Pinpoint the cell where the given text exists, returning its [x, y] midpoint coordinate. 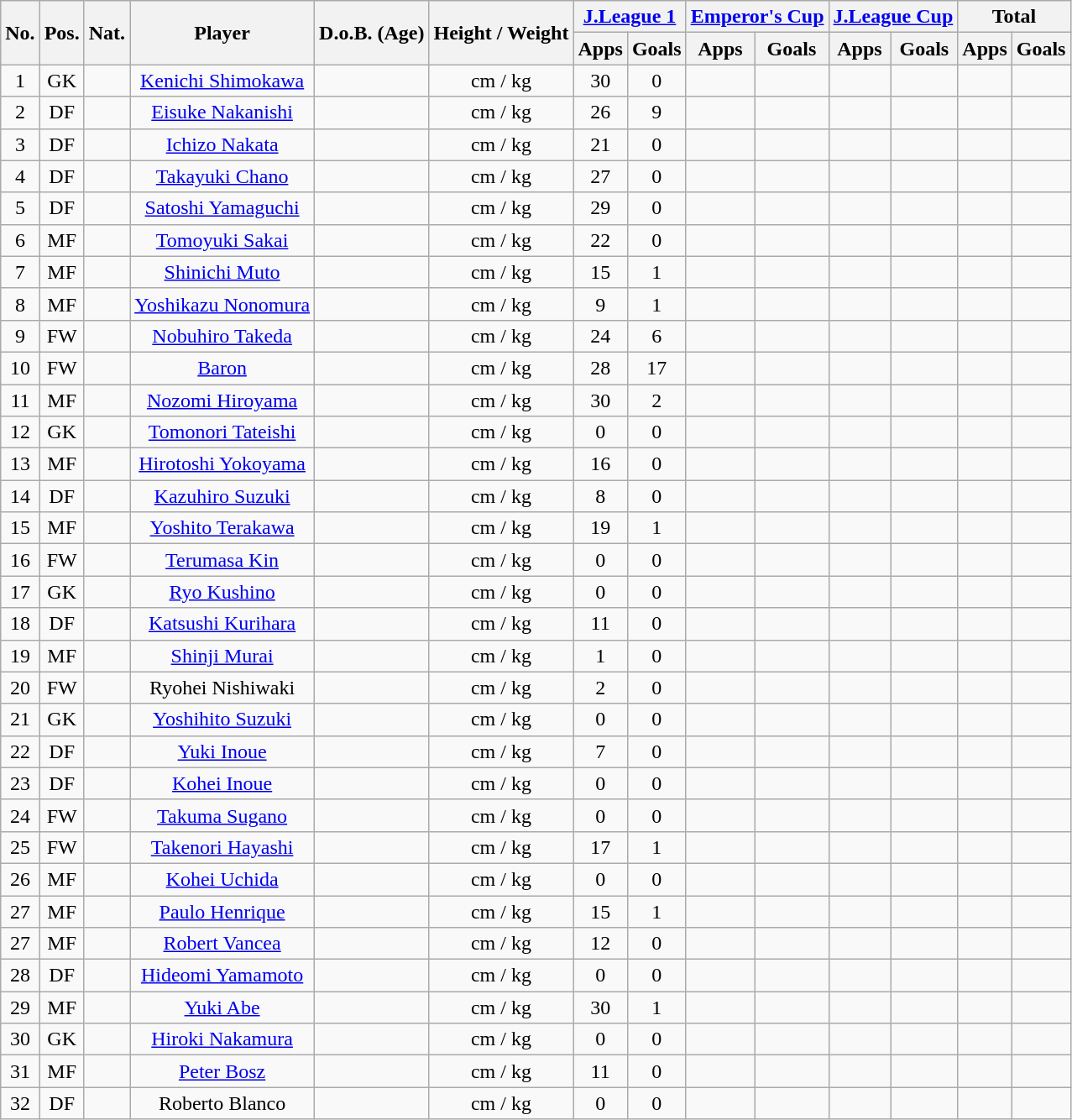
Satoshi Yamaguchi [222, 208]
Hirotoshi Yokoyama [222, 464]
Takayuki Chano [222, 176]
25 [20, 847]
Paulo Henrique [222, 911]
18 [20, 624]
Tomonori Tateishi [222, 432]
Hideomi Yamamoto [222, 976]
Ichizo Nakata [222, 144]
Yoshihito Suzuki [222, 720]
31 [20, 1071]
Nat. [107, 33]
Shinichi Muto [222, 272]
4 [20, 176]
Nobuhiro Takeda [222, 336]
Eisuke Nakanishi [222, 113]
J.League Cup [893, 17]
Roberto Blanco [222, 1103]
Pos. [62, 33]
Nozomi Hiroyama [222, 400]
D.o.B. (Age) [372, 33]
3 [20, 144]
Kazuhiro Suzuki [222, 496]
13 [20, 464]
10 [20, 368]
Katsushi Kurihara [222, 624]
5 [20, 208]
Yoshikazu Nonomura [222, 304]
Shinji Murai [222, 656]
23 [20, 783]
Robert Vancea [222, 944]
Takuma Sugano [222, 815]
Hiroki Nakamura [222, 1039]
Height / Weight [501, 33]
Kohei Inoue [222, 783]
Baron [222, 368]
Emperor's Cup [757, 17]
J.League 1 [630, 17]
Takenori Hayashi [222, 847]
Yoshito Terakawa [222, 528]
32 [20, 1103]
Ryo Kushino [222, 592]
Tomoyuki Sakai [222, 240]
Ryohei Nishiwaki [222, 688]
Kohei Uchida [222, 879]
Yuki Abe [222, 1007]
Peter Bosz [222, 1071]
Kenichi Shimokawa [222, 81]
20 [20, 688]
No. [20, 33]
Player [222, 33]
Terumasa Kin [222, 560]
14 [20, 496]
Total [1014, 17]
Yuki Inoue [222, 751]
